Return (x, y) of the center of cell containing provided text 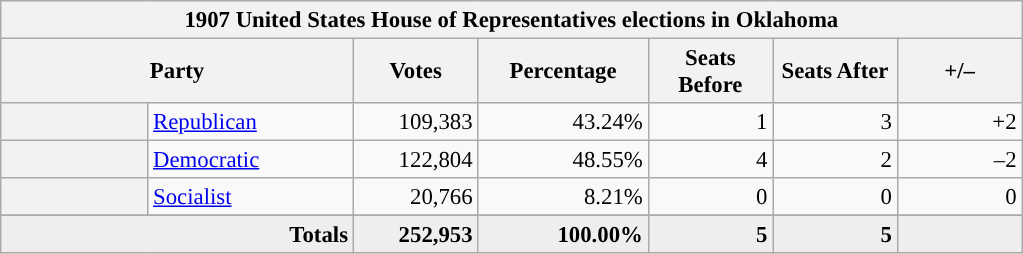
2 (836, 160)
4 (710, 160)
Socialist (251, 197)
48.55% (563, 160)
Seats Before (710, 72)
+/– (960, 72)
3 (836, 122)
100.00% (563, 235)
Democratic (251, 160)
–2 (960, 160)
1907 United States House of Representatives elections in Oklahoma (512, 20)
8.21% (563, 197)
109,383 (416, 122)
1 (710, 122)
Votes (416, 72)
Seats After (836, 72)
252,953 (416, 235)
Percentage (563, 72)
Party (178, 72)
20,766 (416, 197)
Republican (251, 122)
122,804 (416, 160)
Totals (178, 235)
43.24% (563, 122)
+2 (960, 122)
